Pinpoint the cell where the given text exists, returning its [x, y] midpoint coordinate. 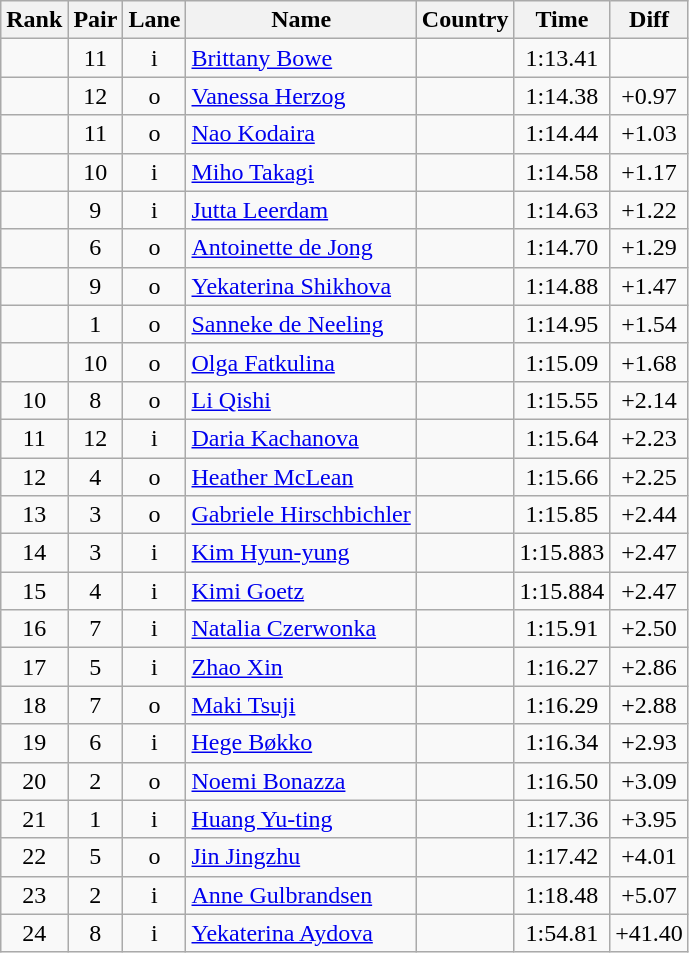
+2.14 [650, 400]
Olga Fatkulina [301, 362]
+2.25 [650, 477]
Maki Tsuji [301, 705]
Diff [650, 20]
1:14.38 [562, 96]
1:15.55 [562, 400]
+41.40 [650, 933]
1:15.85 [562, 515]
Jutta Leerdam [301, 210]
Kim Hyun-yung [301, 553]
Time [562, 20]
+1.03 [650, 134]
13 [34, 515]
19 [34, 743]
+2.88 [650, 705]
1:17.42 [562, 857]
Noemi Bonazza [301, 781]
+1.22 [650, 210]
1:13.41 [562, 58]
Li Qishi [301, 400]
24 [34, 933]
Natalia Czerwonka [301, 629]
+1.17 [650, 172]
Anne Gulbrandsen [301, 895]
14 [34, 553]
22 [34, 857]
1:15.09 [562, 362]
Rank [34, 20]
17 [34, 667]
+5.07 [650, 895]
1:14.63 [562, 210]
1:17.36 [562, 819]
+2.86 [650, 667]
Zhao Xin [301, 667]
+1.54 [650, 324]
1:14.70 [562, 248]
Vanessa Herzog [301, 96]
+2.93 [650, 743]
Pair [96, 20]
+1.47 [650, 286]
+2.50 [650, 629]
1:14.44 [562, 134]
15 [34, 591]
Daria Kachanova [301, 438]
Lane [154, 20]
1:16.29 [562, 705]
Sanneke de Neeling [301, 324]
Gabriele Hirschbichler [301, 515]
Name [301, 20]
Country [465, 20]
Antoinette de Jong [301, 248]
Nao Kodaira [301, 134]
1:15.883 [562, 553]
1:18.48 [562, 895]
+2.44 [650, 515]
+3.95 [650, 819]
Jin Jingzhu [301, 857]
1:54.81 [562, 933]
1:15.884 [562, 591]
1:16.34 [562, 743]
+4.01 [650, 857]
1:15.91 [562, 629]
Kimi Goetz [301, 591]
+1.29 [650, 248]
1:16.50 [562, 781]
1:14.88 [562, 286]
23 [34, 895]
1:15.64 [562, 438]
+0.97 [650, 96]
Hege Bøkko [301, 743]
16 [34, 629]
Huang Yu-ting [301, 819]
18 [34, 705]
Brittany Bowe [301, 58]
21 [34, 819]
1:14.58 [562, 172]
+2.23 [650, 438]
1:14.95 [562, 324]
Miho Takagi [301, 172]
1:15.66 [562, 477]
20 [34, 781]
Heather McLean [301, 477]
+3.09 [650, 781]
+1.68 [650, 362]
Yekaterina Shikhova [301, 286]
Yekaterina Aydova [301, 933]
1:16.27 [562, 667]
